Identify which cell holds the provided text, then report its [x, y] central coordinate. 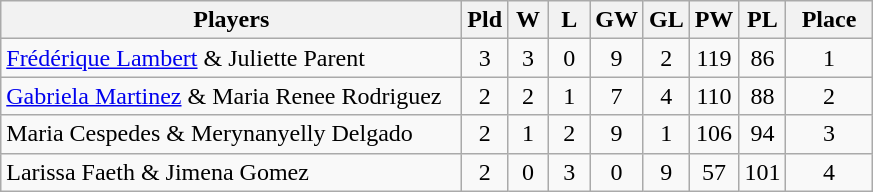
88 [762, 96]
Pld [485, 20]
110 [714, 96]
Frédérique Lambert & Juliette Parent [232, 58]
57 [714, 172]
7 [617, 96]
GW [617, 20]
86 [762, 58]
106 [714, 134]
Larissa Faeth & Jimena Gomez [232, 172]
GL [666, 20]
101 [762, 172]
PL [762, 20]
Maria Cespedes & Merynanyelly Delgado [232, 134]
Players [232, 20]
94 [762, 134]
Place [829, 20]
W [528, 20]
PW [714, 20]
119 [714, 58]
L [570, 20]
Gabriela Martinez & Maria Renee Rodriguez [232, 96]
